Locate the cell with the specified text and output its [X, Y] center coordinate. 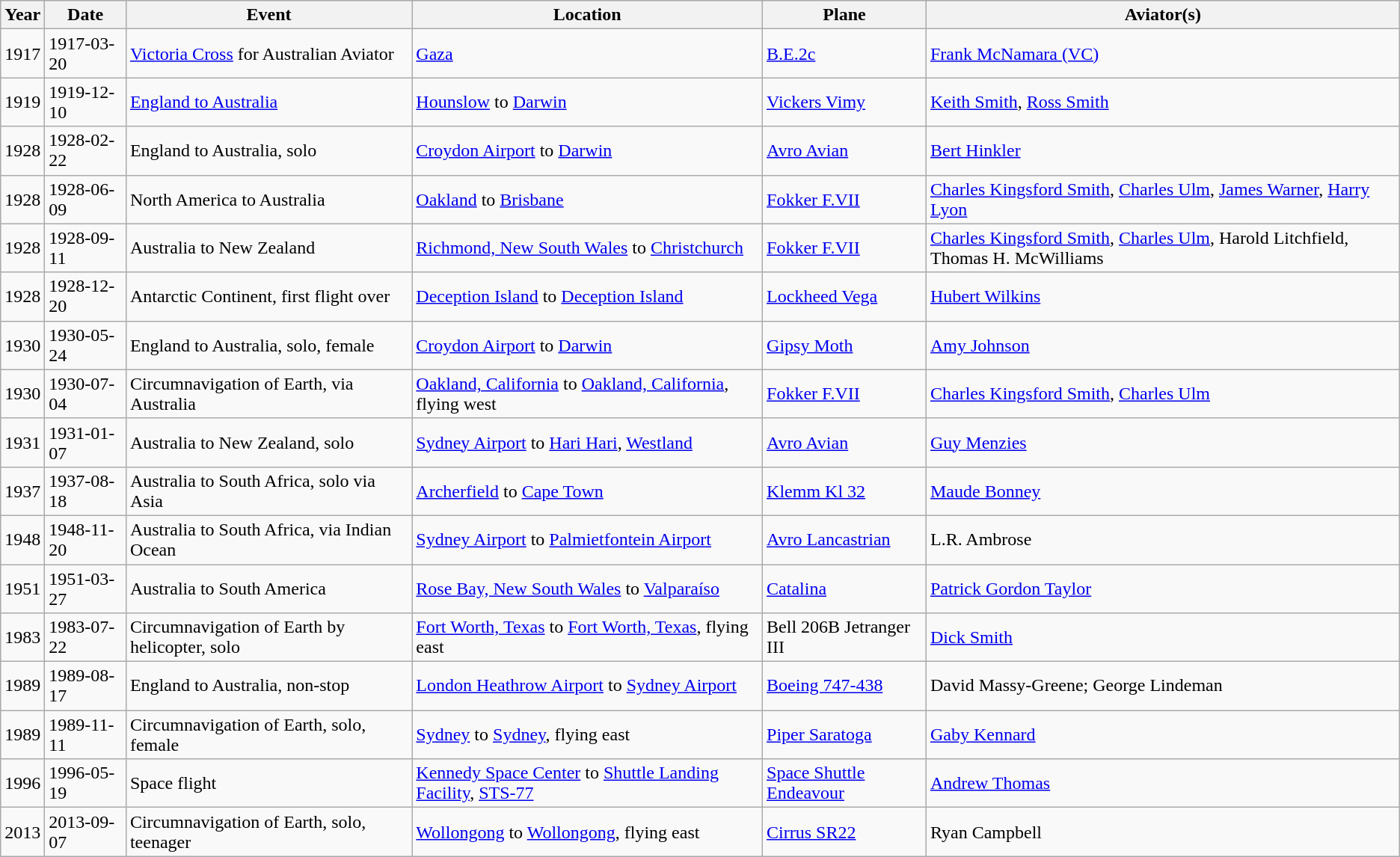
Sydney Airport to Hari Hari, Westland [588, 443]
Cirrus SR22 [845, 832]
1931-01-07 [85, 443]
Australia to South America [268, 588]
1928-12-20 [85, 296]
Circumnavigation of Earth, via Australia [268, 393]
Avro Lancastrian [845, 540]
Sydney to Sydney, flying east [588, 734]
Fort Worth, Texas to Fort Worth, Texas, flying east [588, 637]
1983 [22, 637]
1930-05-24 [85, 345]
1996 [22, 784]
England to Australia [268, 102]
Amy Johnson [1162, 345]
1928-09-11 [85, 248]
1951 [22, 588]
London Heathrow Airport to Sydney Airport [588, 686]
Gaby Kennard [1162, 734]
Space flight [268, 784]
Australia to New Zealand [268, 248]
1928-06-09 [85, 199]
Gipsy Moth [845, 345]
Circumnavigation of Earth, solo, teenager [268, 832]
Hounslow to Darwin [588, 102]
Deception Island to Deception Island [588, 296]
Circumnavigation of Earth, solo, female [268, 734]
B.E.2c [845, 54]
Antarctic Continent, first flight over [268, 296]
Charles Kingsford Smith, Charles Ulm, James Warner, Harry Lyon [1162, 199]
Piper Saratoga [845, 734]
Keith Smith, Ross Smith [1162, 102]
England to Australia, non-stop [268, 686]
Lockheed Vega [845, 296]
Richmond, New South Wales to Christchurch [588, 248]
1996-05-19 [85, 784]
Event [268, 15]
Guy Menzies [1162, 443]
2013 [22, 832]
1928-02-22 [85, 151]
Victoria Cross for Australian Aviator [268, 54]
1948 [22, 540]
Catalina [845, 588]
Ryan Campbell [1162, 832]
1919 [22, 102]
Hubert Wilkins [1162, 296]
Dick Smith [1162, 637]
Charles Kingsford Smith, Charles Ulm, Harold Litchfield, Thomas H. McWilliams [1162, 248]
Archerfield to Cape Town [588, 491]
Australia to South Africa, solo via Asia [268, 491]
1917-03-20 [85, 54]
Aviator(s) [1162, 15]
Rose Bay, New South Wales to Valparaíso [588, 588]
Australia to New Zealand, solo [268, 443]
1917 [22, 54]
England to Australia, solo [268, 151]
Maude Bonney [1162, 491]
North America to Australia [268, 199]
1983-07-22 [85, 637]
Australia to South Africa, via Indian Ocean [268, 540]
Wollongong to Wollongong, flying east [588, 832]
1951-03-27 [85, 588]
1937-08-18 [85, 491]
Oakland to Brisbane [588, 199]
Location [588, 15]
Patrick Gordon Taylor [1162, 588]
1989-11-11 [85, 734]
1930-07-04 [85, 393]
Sydney Airport to Palmietfontein Airport [588, 540]
Year [22, 15]
Klemm Kl 32 [845, 491]
L.R. Ambrose [1162, 540]
Vickers Vimy [845, 102]
Oakland, California to Oakland, California, flying west [588, 393]
Space Shuttle Endeavour [845, 784]
Frank McNamara (VC) [1162, 54]
1948-11-20 [85, 540]
Bell 206B Jetranger III [845, 637]
Kennedy Space Center to Shuttle Landing Facility, STS-77 [588, 784]
2013-09-07 [85, 832]
1931 [22, 443]
Circumnavigation of Earth by helicopter, solo [268, 637]
1937 [22, 491]
Andrew Thomas [1162, 784]
David Massy-Greene; George Lindeman [1162, 686]
Charles Kingsford Smith, Charles Ulm [1162, 393]
Date [85, 15]
England to Australia, solo, female [268, 345]
Plane [845, 15]
1919-12-10 [85, 102]
1989-08-17 [85, 686]
Boeing 747-438 [845, 686]
Bert Hinkler [1162, 151]
Gaza [588, 54]
